Capture the cell that displays the provided text and extract its (X, Y) central coordinate. 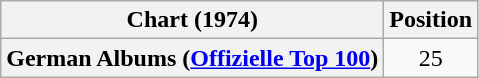
German Albums (Offizielle Top 100) (192, 58)
25 (431, 58)
Position (431, 20)
Chart (1974) (192, 20)
